Provide the [X, Y] coordinate of the cell's center where the given text is located.  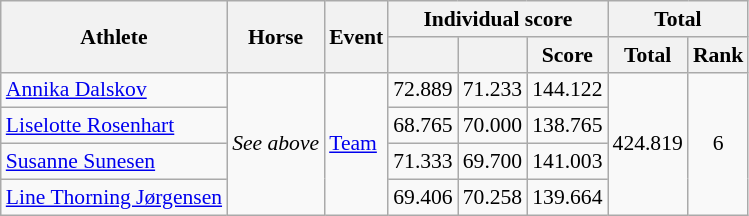
Line Thorning Jørgensen [114, 197]
71.233 [492, 90]
Liselotte Rosenhart [114, 126]
Team [356, 143]
141.003 [567, 162]
72.889 [422, 90]
Rank [718, 55]
Score [567, 55]
144.122 [567, 90]
6 [718, 143]
71.333 [422, 162]
69.406 [422, 197]
Horse [276, 36]
69.700 [492, 162]
70.258 [492, 197]
139.664 [567, 197]
68.765 [422, 126]
Individual score [498, 19]
Athlete [114, 36]
Annika Dalskov [114, 90]
Susanne Sunesen [114, 162]
138.765 [567, 126]
Event [356, 36]
424.819 [648, 143]
See above [276, 143]
70.000 [492, 126]
